Output the [x, y] coordinate of the center of the cell containing the given text.  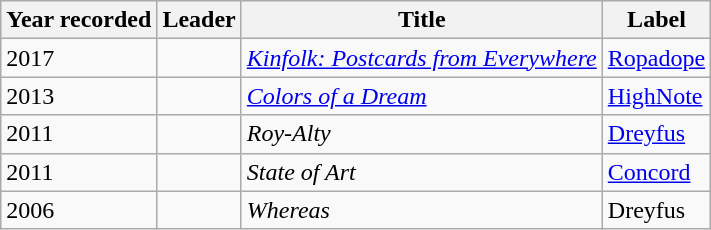
Leader [199, 20]
State of Art [422, 172]
2006 [79, 210]
Title [422, 20]
Year recorded [79, 20]
HighNote [656, 96]
Roy-Alty [422, 134]
2013 [79, 96]
Whereas [422, 210]
Label [656, 20]
Concord [656, 172]
2017 [79, 58]
Ropadope [656, 58]
Kinfolk: Postcards from Everywhere [422, 58]
Colors of a Dream [422, 96]
